From the cell containing the given text, extract its center point as (X, Y) coordinate. 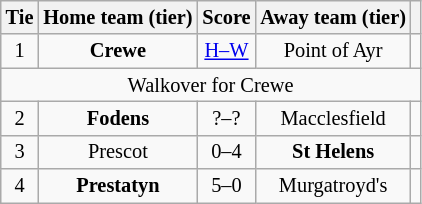
St Helens (332, 152)
Prescot (118, 152)
Crewe (118, 51)
Walkover for Crewe (211, 85)
4 (20, 186)
Fodens (118, 118)
H–W (226, 51)
Away team (tier) (332, 17)
Prestatyn (118, 186)
Macclesfield (332, 118)
Home team (tier) (118, 17)
3 (20, 152)
Point of Ayr (332, 51)
2 (20, 118)
?–? (226, 118)
Tie (20, 17)
1 (20, 51)
Score (226, 17)
0–4 (226, 152)
Murgatroyd's (332, 186)
5–0 (226, 186)
